Return (X, Y) of the center of cell containing provided text 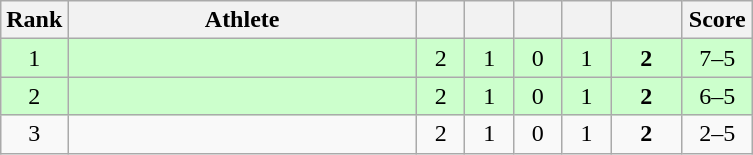
Score (718, 20)
Athlete (242, 20)
6–5 (718, 96)
2–5 (718, 134)
7–5 (718, 58)
Rank (34, 20)
3 (34, 134)
